Extract the (x, y) coordinate from the center of the cell holding the provided text.  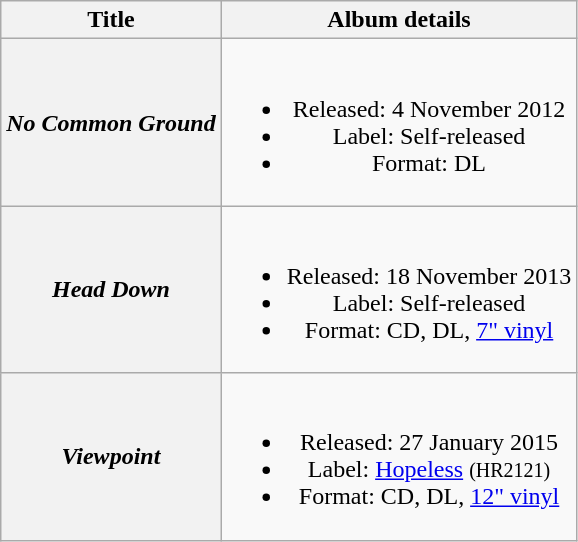
Head Down (111, 290)
Released: 27 January 2015Label: Hopeless (HR2121)Format: CD, DL, 12" vinyl (399, 456)
Title (111, 20)
Released: 4 November 2012Label: Self-releasedFormat: DL (399, 122)
Viewpoint (111, 456)
No Common Ground (111, 122)
Released: 18 November 2013Label: Self-releasedFormat: CD, DL, 7" vinyl (399, 290)
Album details (399, 20)
